Search for the cell housing the specified text and yield its (x, y) center coordinate. 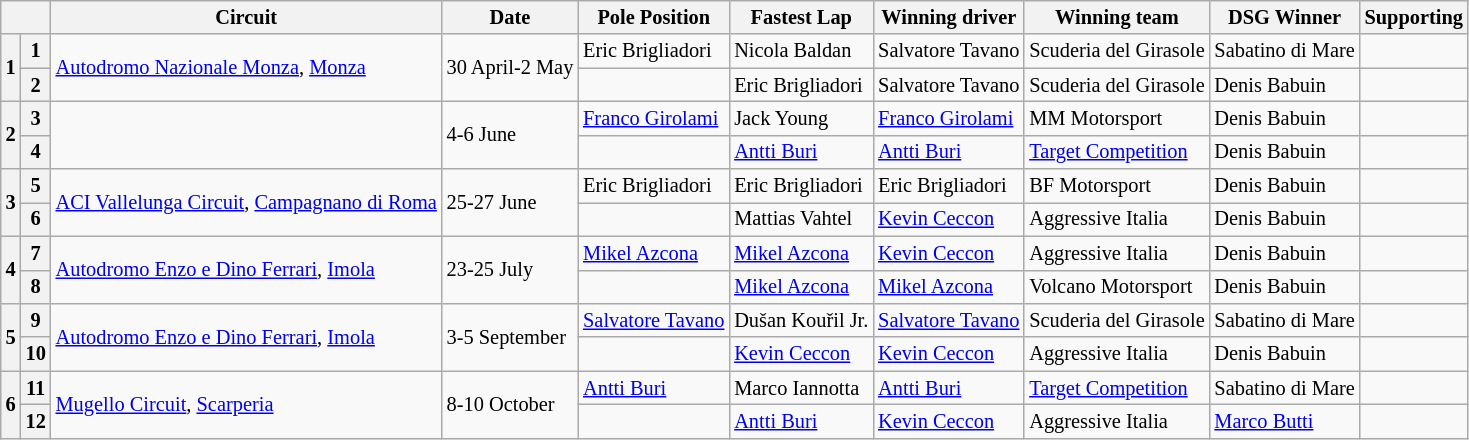
30 April-2 May (510, 68)
Marco Iannotta (801, 388)
Supporting (1414, 17)
Fastest Lap (801, 17)
25-27 June (510, 202)
12 (36, 421)
4-6 June (510, 134)
Volcano Motorsport (1116, 287)
Circuit (246, 17)
MM Motorsport (1116, 118)
Winning driver (948, 17)
Date (510, 17)
Dušan Kouřil Jr. (801, 320)
Mattias Vahtel (801, 219)
Nicola Baldan (801, 51)
Mugello Circuit, Scarperia (246, 404)
8 (36, 287)
DSG Winner (1285, 17)
Winning team (1116, 17)
BF Motorsport (1116, 186)
7 (36, 253)
Marco Butti (1285, 421)
23-25 July (510, 270)
3-5 September (510, 336)
Pole Position (654, 17)
8-10 October (510, 404)
Jack Young (801, 118)
Autodromo Nazionale Monza, Monza (246, 68)
9 (36, 320)
ACI Vallelunga Circuit, Campagnano di Roma (246, 202)
11 (36, 388)
10 (36, 354)
